Output the (X, Y) coordinate of the center of the cell containing the given text.  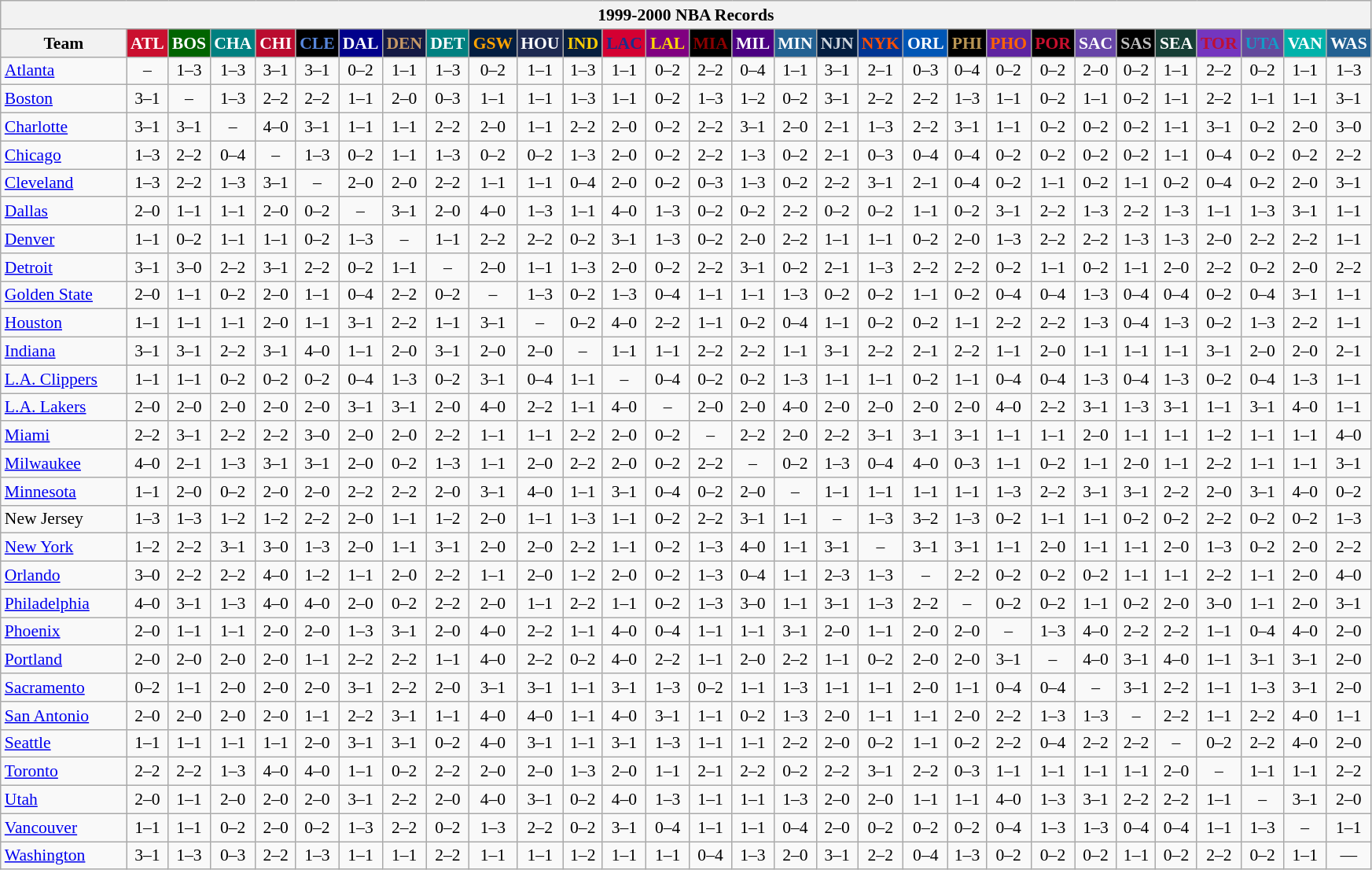
Denver (64, 239)
HOU (539, 43)
CLE (318, 43)
NJN (837, 43)
2–3 (837, 576)
Orlando (64, 576)
BOS (189, 43)
L.A. Clippers (64, 379)
CHA (233, 43)
POR (1053, 43)
Golden State (64, 295)
L.A. Lakers (64, 407)
ORL (926, 43)
Portland (64, 660)
SEA (1176, 43)
Vancouver (64, 828)
Charlotte (64, 127)
1999-2000 NBA Records (686, 15)
Houston (64, 323)
Cleveland (64, 183)
CHI (275, 43)
Phoenix (64, 632)
MIL (753, 43)
Sacramento (64, 688)
Washington (64, 856)
Seattle (64, 743)
Milwaukee (64, 463)
Minnesota (64, 492)
TOR (1219, 43)
IND (583, 43)
ATL (148, 43)
Dallas (64, 212)
NYK (881, 43)
Team (64, 43)
PHO (1008, 43)
DET (448, 43)
Philadelphia (64, 603)
UTA (1263, 43)
LAL (668, 43)
GSW (494, 43)
VAN (1305, 43)
Chicago (64, 155)
New Jersey (64, 519)
Toronto (64, 772)
Indiana (64, 352)
SAC (1096, 43)
Utah (64, 800)
PHI (967, 43)
Miami (64, 436)
— (1349, 856)
San Antonio (64, 716)
MIN (795, 43)
SAS (1136, 43)
Atlanta (64, 71)
LAC (624, 43)
DAL (361, 43)
3–2 (926, 519)
MIA (710, 43)
Detroit (64, 267)
WAS (1349, 43)
New York (64, 547)
Boston (64, 99)
DEN (404, 43)
